Find where the given text appears and provide that cell's center as (X, Y) coordinate. 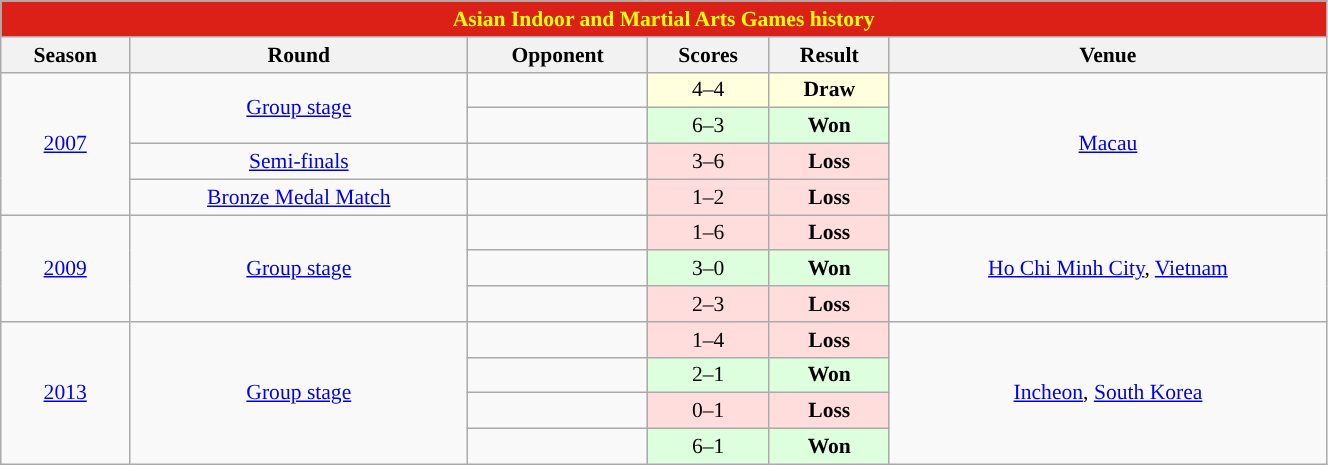
2013 (66, 393)
2–3 (708, 304)
2009 (66, 268)
4–4 (708, 90)
Round (299, 55)
Scores (708, 55)
Opponent (558, 55)
Asian Indoor and Martial Arts Games history (664, 19)
Semi-finals (299, 162)
3–0 (708, 269)
3–6 (708, 162)
Macau (1108, 143)
Incheon, South Korea (1108, 393)
2007 (66, 143)
Result (829, 55)
0–1 (708, 411)
2–1 (708, 375)
6–1 (708, 447)
Ho Chi Minh City, Vietnam (1108, 268)
1–4 (708, 340)
Bronze Medal Match (299, 197)
Season (66, 55)
1–6 (708, 233)
1–2 (708, 197)
6–3 (708, 126)
Venue (1108, 55)
Draw (829, 90)
